Search for the cell housing the specified text and yield its (x, y) center coordinate. 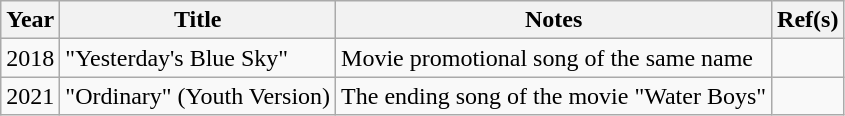
2021 (30, 96)
Title (198, 20)
Movie promotional song of the same name (554, 58)
The ending song of the movie "Water Boys" (554, 96)
2018 (30, 58)
Year (30, 20)
"Yesterday's Blue Sky" (198, 58)
Ref(s) (808, 20)
Notes (554, 20)
"Ordinary" (Youth Version) (198, 96)
